Find where the given text appears and provide that cell's center as [x, y] coordinate. 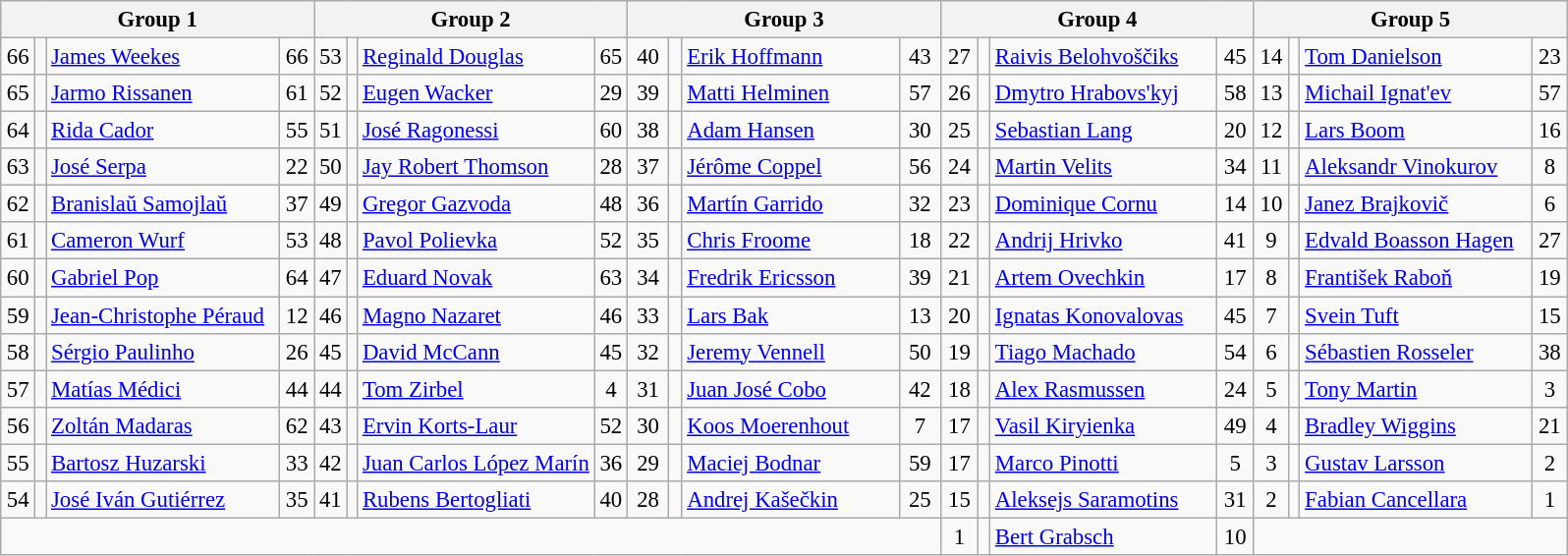
Gregor Gazvoda [476, 204]
Janez Brajkovič [1417, 204]
Rubens Bertogliati [476, 500]
Group 1 [157, 20]
Koos Moerenhout [790, 425]
Bert Grabsch [1102, 536]
Erik Hoffmann [790, 57]
Branislaŭ Samojlaŭ [163, 204]
Jean-Christophe Péraud [163, 315]
Chris Froome [790, 241]
José Iván Gutiérrez [163, 500]
Cameron Wurf [163, 241]
Jeremy Vennell [790, 352]
Martín Garrido [790, 204]
Sebastian Lang [1102, 131]
16 [1550, 131]
9 [1271, 241]
James Weekes [163, 57]
František Raboň [1417, 278]
Tiago Machado [1102, 352]
Reginald Douglas [476, 57]
Artem Ovechkin [1102, 278]
Andrij Hrivko [1102, 241]
Jay Robert Thomson [476, 167]
Eugen Wacker [476, 93]
Sérgio Paulinho [163, 352]
Fredrik Ericsson [790, 278]
Juan Carlos López Marín [476, 463]
Vasil Kiryienka [1102, 425]
Gustav Larsson [1417, 463]
José Serpa [163, 167]
José Ragonessi [476, 131]
Raivis Belohvoščiks [1102, 57]
Dominique Cornu [1102, 204]
Marco Pinotti [1102, 463]
Bradley Wiggins [1417, 425]
Tom Danielson [1417, 57]
Group 3 [784, 20]
Matías Médici [163, 389]
Edvald Boasson Hagen [1417, 241]
Lars Bak [790, 315]
Matti Helminen [790, 93]
Ignatas Konovalovas [1102, 315]
David McCann [476, 352]
47 [330, 278]
Adam Hansen [790, 131]
51 [330, 131]
Ervin Korts-Laur [476, 425]
Michail Ignat'ev [1417, 93]
Jérôme Coppel [790, 167]
Zoltán Madaras [163, 425]
Magno Nazaret [476, 315]
Group 2 [472, 20]
Jarmo Rissanen [163, 93]
Tom Zirbel [476, 389]
Rida Cador [163, 131]
Gabriel Pop [163, 278]
Lars Boom [1417, 131]
Eduard Novak [476, 278]
Maciej Bodnar [790, 463]
Dmytro Hrabovs'kyj [1102, 93]
Alex Rasmussen [1102, 389]
Aleksejs Saramotins [1102, 500]
Martin Velits [1102, 167]
Svein Tuft [1417, 315]
11 [1271, 167]
Tony Martin [1417, 389]
Sébastien Rosseler [1417, 352]
Group 5 [1411, 20]
Juan José Cobo [790, 389]
Group 4 [1096, 20]
Bartosz Huzarski [163, 463]
Andrej Kašečkin [790, 500]
Aleksandr Vinokurov [1417, 167]
Pavol Polievka [476, 241]
Fabian Cancellara [1417, 500]
